Scan for the cell matching the given text and deliver its [X, Y] coordinate at center. 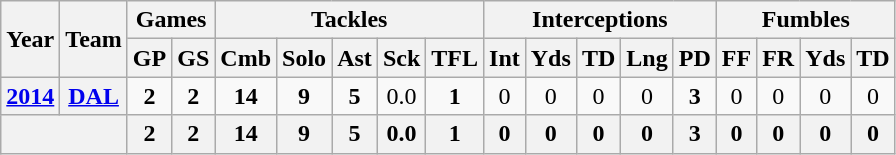
FR [778, 58]
Sck [401, 58]
DAL [94, 96]
Games [170, 20]
GS [194, 58]
Lng [647, 58]
2014 [30, 96]
GP [149, 58]
Year [30, 39]
PD [694, 58]
TFL [455, 58]
Int [505, 58]
Ast [355, 58]
Team [94, 39]
Interceptions [600, 20]
Cmb [246, 58]
Tackles [350, 20]
Solo [304, 58]
FF [736, 58]
Fumbles [806, 20]
